Capture the cell that displays the provided text and extract its (X, Y) central coordinate. 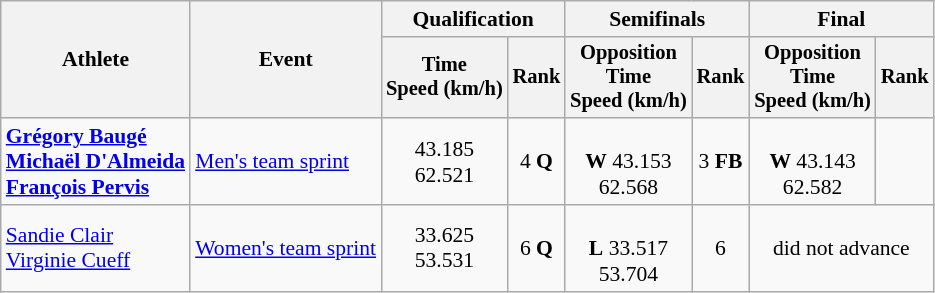
6 (721, 248)
W 43.14362.582 (812, 162)
4 Q (537, 162)
Qualification (473, 19)
3 FB (721, 162)
Women's team sprint (286, 248)
Grégory BaugéMichaël D'AlmeidaFrançois Pervis (96, 162)
6 Q (537, 248)
L 33.51753.704 (628, 248)
Semifinals (657, 19)
Sandie ClairVirginie Cueff (96, 248)
Athlete (96, 60)
did not advance (841, 248)
43.18562.521 (444, 162)
33.62553.531 (444, 248)
Men's team sprint (286, 162)
Event (286, 60)
TimeSpeed (km/h) (444, 78)
Final (841, 19)
W 43.15362.568 (628, 162)
